Scan for the cell matching the given text and deliver its [x, y] coordinate at center. 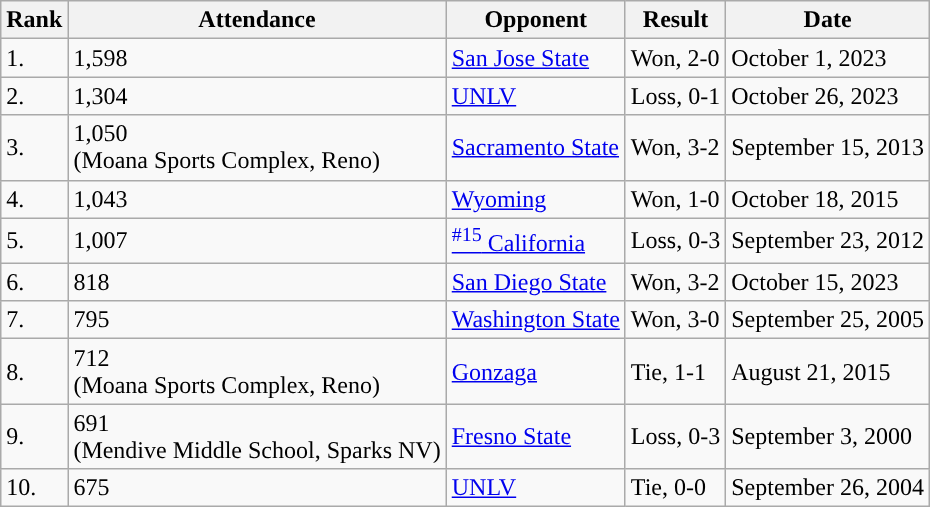
Attendance [257, 20]
3. [34, 148]
Sacramento State [536, 148]
675 [257, 488]
795 [257, 320]
September 3, 2000 [828, 436]
Result [675, 20]
October 18, 2015 [828, 199]
8. [34, 372]
Won, 2-0 [675, 58]
4. [34, 199]
Date [828, 20]
1. [34, 58]
712(Moana Sports Complex, Reno) [257, 372]
Wyoming [536, 199]
September 23, 2012 [828, 240]
2. [34, 96]
1,304 [257, 96]
October 15, 2023 [828, 282]
691(Mendive Middle School, Sparks NV) [257, 436]
1,007 [257, 240]
Won, 3-0 [675, 320]
1,598 [257, 58]
San Jose State [536, 58]
818 [257, 282]
7. [34, 320]
Opponent [536, 20]
Tie, 0-0 [675, 488]
1,043 [257, 199]
Loss, 0-1 [675, 96]
Won, 1-0 [675, 199]
10. [34, 488]
Tie, 1-1 [675, 372]
#15 California [536, 240]
Fresno State [536, 436]
Washington State [536, 320]
October 26, 2023 [828, 96]
Gonzaga [536, 372]
September 25, 2005 [828, 320]
September 15, 2013 [828, 148]
October 1, 2023 [828, 58]
September 26, 2004 [828, 488]
August 21, 2015 [828, 372]
5. [34, 240]
Rank [34, 20]
9. [34, 436]
San Diego State [536, 282]
6. [34, 282]
1,050(Moana Sports Complex, Reno) [257, 148]
